Identify which cell holds the provided text, then report its (x, y) central coordinate. 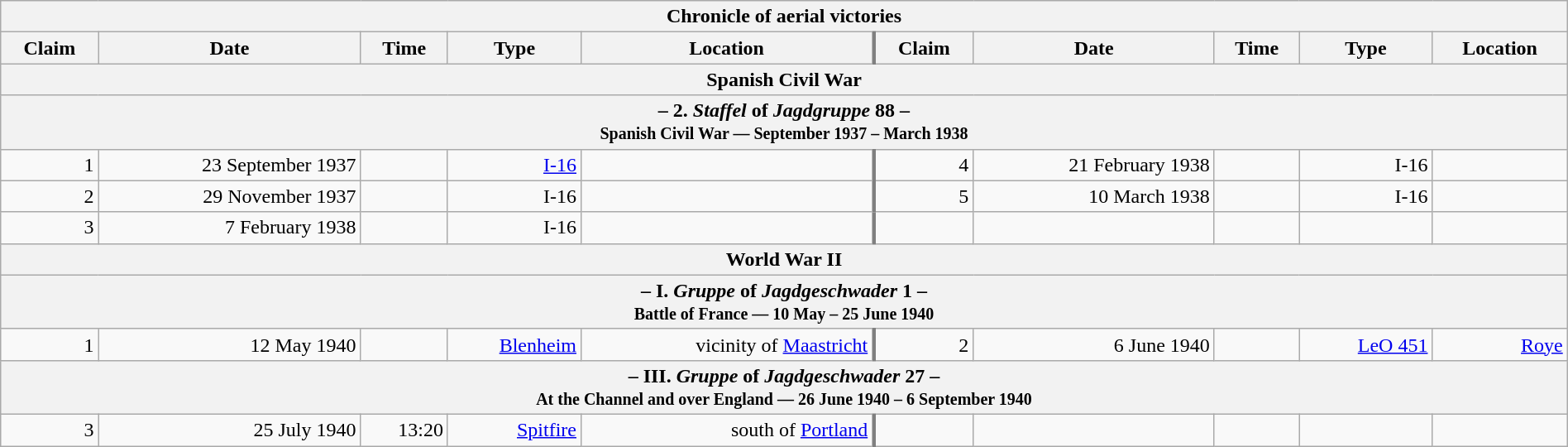
6 June 1940 (1093, 344)
south of Portland (728, 430)
Roye (1500, 344)
Chronicle of aerial victories (784, 17)
– 2. Staffel of Jagdgruppe 88 –Spanish Civil War — September 1937 – March 1938 (784, 123)
25 July 1940 (230, 430)
7 February 1938 (230, 228)
World War II (784, 259)
23 September 1937 (230, 165)
5 (923, 196)
10 March 1938 (1093, 196)
vicinity of Maastricht (728, 344)
4 (923, 165)
– III. Gruppe of Jagdgeschwader 27 –At the Channel and over England — 26 June 1940 – 6 September 1940 (784, 387)
21 February 1938 (1093, 165)
13:20 (404, 430)
12 May 1940 (230, 344)
LeO 451 (1366, 344)
Spanish Civil War (784, 79)
29 November 1937 (230, 196)
Blenheim (514, 344)
– I. Gruppe of Jagdgeschwader 1 –Battle of France — 10 May – 25 June 1940 (784, 301)
Spitfire (514, 430)
